Pinpoint the cell where the given text exists, returning its (x, y) midpoint coordinate. 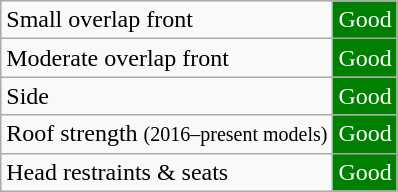
Small overlap front (167, 20)
Roof strength (2016–present models) (167, 134)
Side (167, 96)
Moderate overlap front (167, 58)
Head restraints & seats (167, 172)
